Output the [x, y] coordinate of the center of the cell containing the given text.  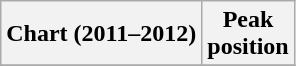
Peakposition [248, 34]
Chart (2011–2012) [102, 34]
